Return the (X, Y) coordinate for the center point of the cell that contains the specified text.  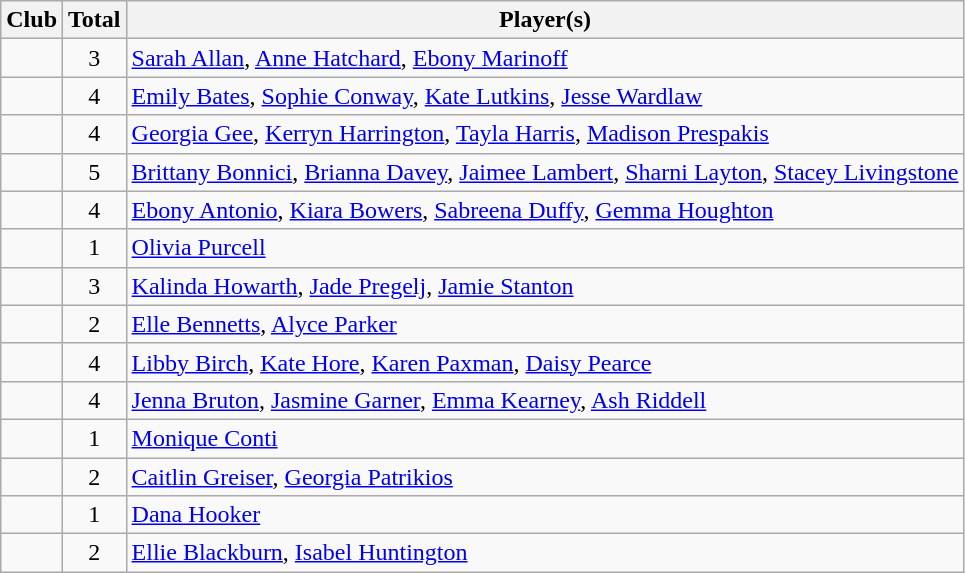
Jenna Bruton, Jasmine Garner, Emma Kearney, Ash Riddell (545, 400)
Ellie Blackburn, Isabel Huntington (545, 553)
Ebony Antonio, Kiara Bowers, Sabreena Duffy, Gemma Houghton (545, 210)
Monique Conti (545, 438)
5 (95, 172)
Brittany Bonnici, Brianna Davey, Jaimee Lambert, Sharni Layton, Stacey Livingstone (545, 172)
Total (95, 20)
Club (32, 20)
Elle Bennetts, Alyce Parker (545, 324)
Dana Hooker (545, 515)
Georgia Gee, Kerryn Harrington, Tayla Harris, Madison Prespakis (545, 134)
Emily Bates, Sophie Conway, Kate Lutkins, Jesse Wardlaw (545, 96)
Sarah Allan, Anne Hatchard, Ebony Marinoff (545, 58)
Kalinda Howarth, Jade Pregelj, Jamie Stanton (545, 286)
Olivia Purcell (545, 248)
Caitlin Greiser, Georgia Patrikios (545, 477)
Libby Birch, Kate Hore, Karen Paxman, Daisy Pearce (545, 362)
Player(s) (545, 20)
